Detect which cell encompasses the target text, then output its [x, y] center coordinate. 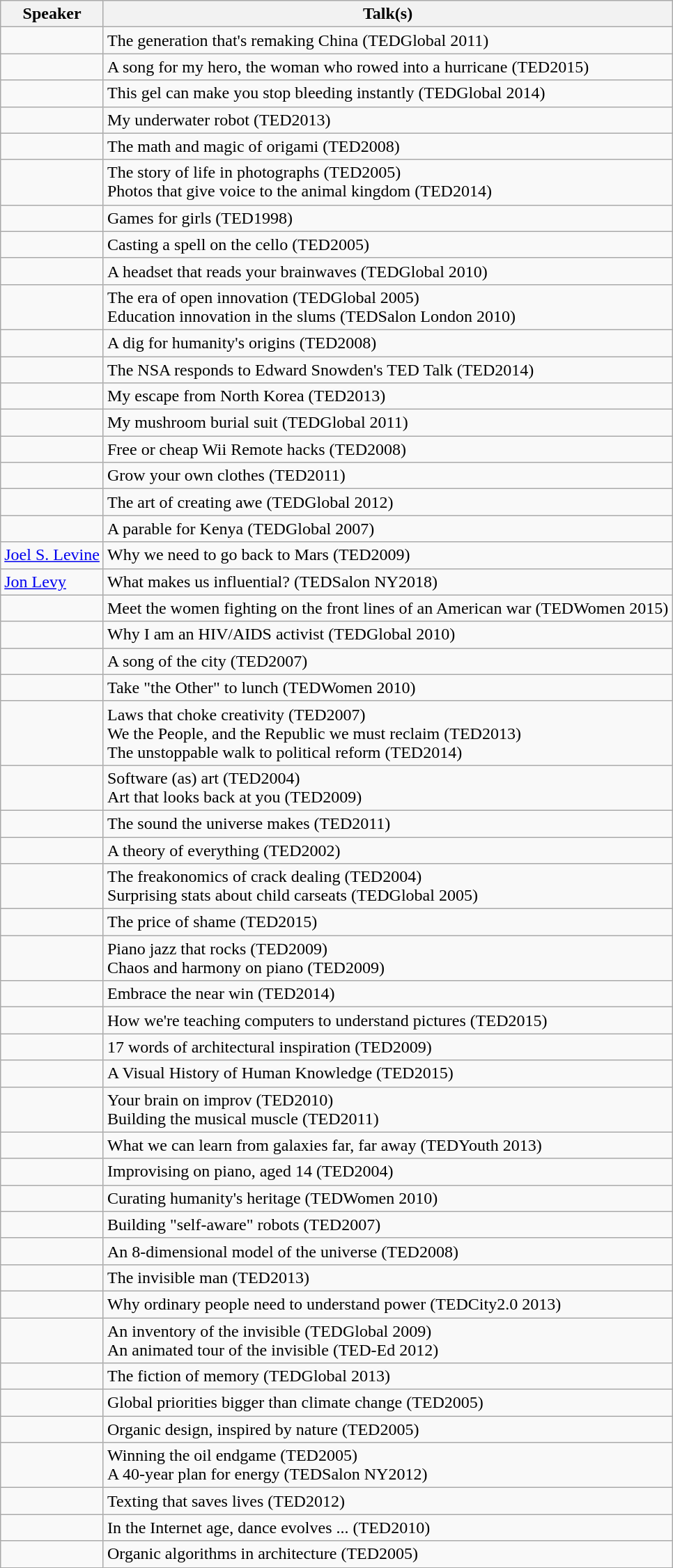
Organic algorithms in architecture (TED2005) [387, 1554]
Software (as) art (TED2004) Art that looks back at you (TED2009) [387, 787]
Embrace the near win (TED2014) [387, 994]
Meet the women fighting on the front lines of an American war (TEDWomen 2015) [387, 608]
A song of the city (TED2007) [387, 661]
An inventory of the invisible (TEDGlobal 2009) An animated tour of the invisible (TED-Ed 2012) [387, 1340]
The price of shame (TED2015) [387, 922]
Laws that choke creativity (TED2007) We the People, and the Republic we must reclaim (TED2013) The unstoppable walk to political reform (TED2014) [387, 733]
Global priorities bigger than climate change (TED2005) [387, 1403]
Why ordinary people need to understand power (TEDCity2.0 2013) [387, 1304]
Why I am an HIV/AIDS activist (TEDGlobal 2010) [387, 635]
What we can learn from galaxies far, far away (TEDYouth 2013) [387, 1145]
The freakonomics of crack dealing (TED2004) Surprising stats about child carseats (TEDGlobal 2005) [387, 886]
17 words of architectural inspiration (TED2009) [387, 1047]
Joel S. Levine [52, 555]
Why we need to go back to Mars (TED2009) [387, 555]
Your brain on improv (TED2010) Building the musical muscle (TED2011) [387, 1109]
My escape from North Korea (TED2013) [387, 396]
The sound the universe makes (TED2011) [387, 823]
Winning the oil endgame (TED2005) A 40-year plan for energy (TEDSalon NY2012) [387, 1466]
Curating humanity's heritage (TEDWomen 2010) [387, 1198]
The story of life in photographs (TED2005) Photos that give voice to the animal kingdom (TED2014) [387, 183]
The NSA responds to Edward Snowden's TED Talk (TED2014) [387, 370]
A song for my hero, the woman who rowed into a hurricane (TED2015) [387, 67]
A headset that reads your brainwaves (TEDGlobal 2010) [387, 271]
An 8-dimensional model of the universe (TED2008) [387, 1251]
A theory of everything (TED2002) [387, 851]
A Visual History of Human Knowledge (TED2015) [387, 1073]
Casting a spell on the cello (TED2005) [387, 244]
Talk(s) [387, 14]
The art of creating awe (TEDGlobal 2012) [387, 502]
The math and magic of origami (TED2008) [387, 146]
Grow your own clothes (TED2011) [387, 476]
Take "the Other" to lunch (TEDWomen 2010) [387, 688]
How we're teaching computers to understand pictures (TED2015) [387, 1020]
Free or cheap Wii Remote hacks (TED2008) [387, 449]
The era of open innovation (TEDGlobal 2005) Education innovation in the slums (TEDSalon London 2010) [387, 306]
The fiction of memory (TEDGlobal 2013) [387, 1376]
Building "self-aware" robots (TED2007) [387, 1225]
Games for girls (TED1998) [387, 218]
My underwater robot (TED2013) [387, 120]
This gel can make you stop bleeding instantly (TEDGlobal 2014) [387, 93]
In the Internet age, dance evolves ... (TED2010) [387, 1528]
Texting that saves lives (TED2012) [387, 1501]
Piano jazz that rocks (TED2009) Chaos and harmony on piano (TED2009) [387, 958]
Speaker [52, 14]
A parable for Kenya (TEDGlobal 2007) [387, 529]
What makes us influential? (TEDSalon NY2018) [387, 582]
My mushroom burial suit (TEDGlobal 2011) [387, 423]
The generation that's remaking China (TEDGlobal 2011) [387, 40]
Improvising on piano, aged 14 (TED2004) [387, 1172]
The invisible man (TED2013) [387, 1278]
Jon Levy [52, 582]
Organic design, inspired by nature (TED2005) [387, 1429]
A dig for humanity's origins (TED2008) [387, 343]
